Return the (X, Y) coordinate for the center point of the cell that contains the specified text.  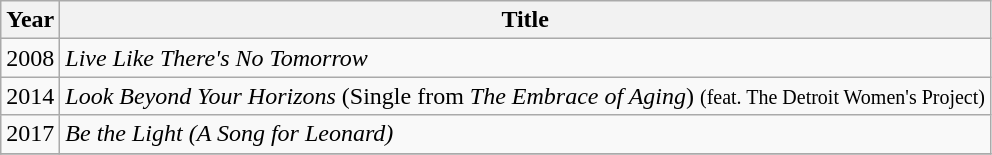
Look Beyond Your Horizons (Single from The Embrace of Aging) (feat. The Detroit Women's Project) (526, 96)
2008 (30, 58)
2017 (30, 134)
Be the Light (A Song for Leonard) (526, 134)
Title (526, 20)
2014 (30, 96)
Year (30, 20)
Live Like There's No Tomorrow (526, 58)
